Search for the cell housing the specified text and yield its [X, Y] center coordinate. 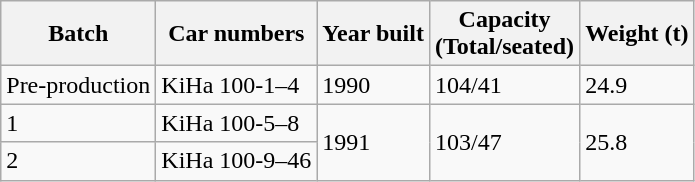
2 [78, 161]
1991 [374, 142]
1 [78, 123]
104/41 [504, 85]
Year built [374, 34]
103/47 [504, 142]
Capacity(Total/seated) [504, 34]
KiHa 100-9–46 [236, 161]
24.9 [637, 85]
Car numbers [236, 34]
KiHa 100-5–8 [236, 123]
Batch [78, 34]
KiHa 100-1–4 [236, 85]
Weight (t) [637, 34]
Pre-production [78, 85]
25.8 [637, 142]
1990 [374, 85]
